Scan for the cell matching the given text and deliver its [X, Y] coordinate at center. 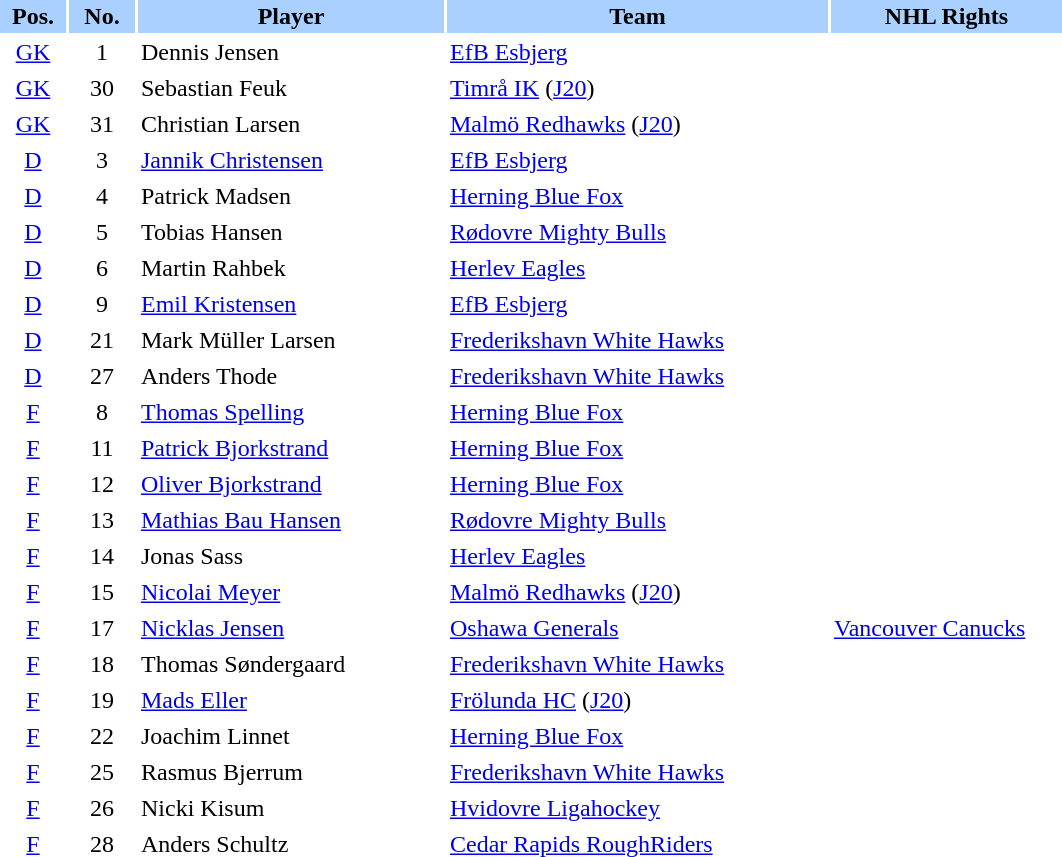
Pos. [33, 16]
Hvidovre Ligahockey [638, 808]
Emil Kristensen [291, 304]
17 [102, 628]
Nicolai Meyer [291, 592]
3 [102, 160]
Player [291, 16]
4 [102, 196]
19 [102, 700]
Sebastian Feuk [291, 88]
5 [102, 232]
13 [102, 520]
Jonas Sass [291, 556]
Vancouver Canucks [946, 628]
Patrick Bjorkstrand [291, 448]
No. [102, 16]
Oshawa Generals [638, 628]
Mark Müller Larsen [291, 340]
18 [102, 664]
Patrick Madsen [291, 196]
15 [102, 592]
Martin Rahbek [291, 268]
21 [102, 340]
31 [102, 124]
27 [102, 376]
Team [638, 16]
Nicki Kisum [291, 808]
22 [102, 736]
Frölunda HC (J20) [638, 700]
30 [102, 88]
Thomas Spelling [291, 412]
14 [102, 556]
1 [102, 52]
Mads Eller [291, 700]
Rasmus Bjerrum [291, 772]
11 [102, 448]
Timrå IK (J20) [638, 88]
Joachim Linnet [291, 736]
Jannik Christensen [291, 160]
Tobias Hansen [291, 232]
Nicklas Jensen [291, 628]
Anders Thode [291, 376]
6 [102, 268]
12 [102, 484]
Dennis Jensen [291, 52]
Mathias Bau Hansen [291, 520]
8 [102, 412]
Thomas Søndergaard [291, 664]
9 [102, 304]
Christian Larsen [291, 124]
26 [102, 808]
NHL Rights [946, 16]
25 [102, 772]
Oliver Bjorkstrand [291, 484]
